For the text-containing cell, return its midpoint in [X, Y] coordinate format. 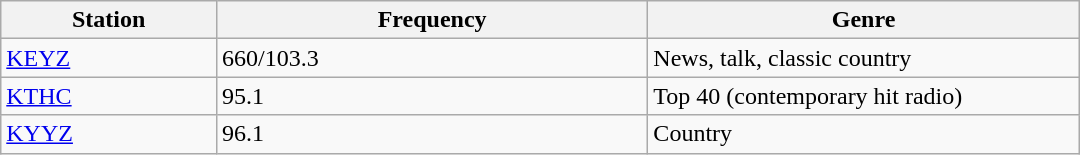
KEYZ [109, 58]
Top 40 (contemporary hit radio) [864, 96]
Country [864, 134]
News, talk, classic country [864, 58]
Frequency [432, 20]
660/103.3 [432, 58]
Genre [864, 20]
95.1 [432, 96]
KYYZ [109, 134]
96.1 [432, 134]
Station [109, 20]
KTHC [109, 96]
